Detect which cell encompasses the target text, then output its [X, Y] center coordinate. 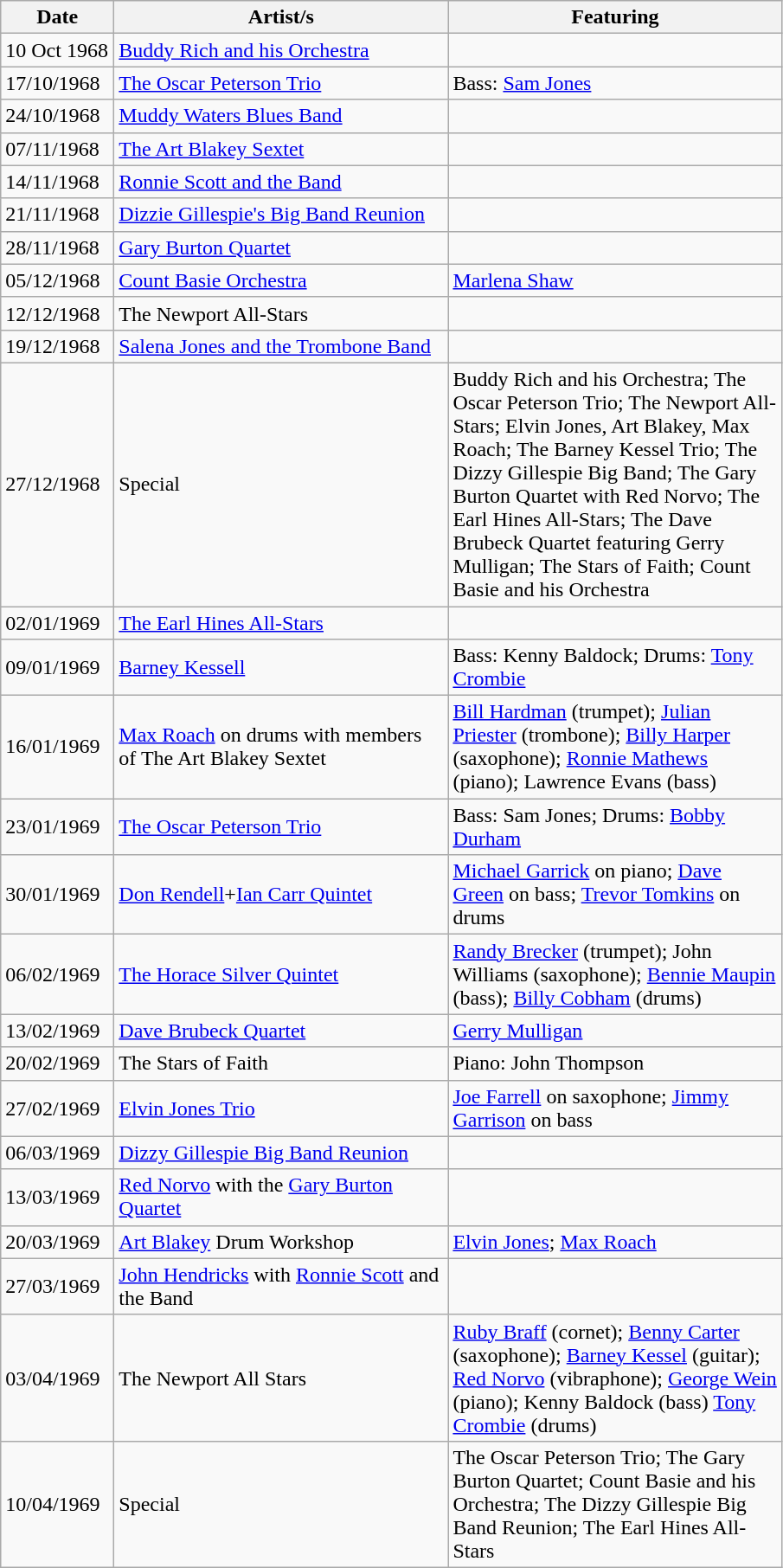
Bass: Sam Jones; Drums: Bobby Durham [615, 827]
03/04/1969 [57, 1378]
09/01/1969 [57, 668]
14/11/1968 [57, 182]
02/01/1969 [57, 622]
John Hendricks with Ronnie Scott and the Band [281, 1286]
Dizzie Gillespie's Big Band Reunion [281, 215]
17/10/1968 [57, 83]
27/03/1969 [57, 1286]
Dizzy Gillespie Big Band Reunion [281, 1153]
Bass: Sam Jones [615, 83]
Elvin Jones Trio [281, 1108]
Piano: John Thompson [615, 1064]
The Horace Silver Quintet [281, 974]
23/01/1969 [57, 827]
05/12/1968 [57, 280]
Artist/s [281, 17]
19/12/1968 [57, 346]
30/01/1969 [57, 895]
16/01/1969 [57, 748]
Elvin Jones; Max Roach [615, 1242]
Date [57, 17]
Max Roach on drums with members of The Art Blakey Sextet [281, 748]
Bass: Kenny Baldock; Drums: Tony Crombie [615, 668]
Barney Kessell [281, 668]
Red Norvo with the Gary Burton Quartet [281, 1198]
The Earl Hines All-Stars [281, 622]
The Art Blakey Sextet [281, 149]
28/11/1968 [57, 247]
Marlena Shaw [615, 280]
06/02/1969 [57, 974]
20/02/1969 [57, 1064]
Salena Jones and the Trombone Band [281, 346]
Buddy Rich and his Orchestra [281, 50]
20/03/1969 [57, 1242]
10/04/1969 [57, 1504]
13/03/1969 [57, 1198]
The Stars of Faith [281, 1064]
10 Oct 1968 [57, 50]
24/10/1968 [57, 116]
27/12/1968 [57, 485]
06/03/1969 [57, 1153]
Michael Garrick on piano; Dave Green on bass; Trevor Tomkins on drums [615, 895]
Bill Hardman (trumpet); Julian Priester (trombone); Billy Harper (saxophone); Ronnie Mathews (piano); Lawrence Evans (bass) [615, 748]
12/12/1968 [57, 313]
27/02/1969 [57, 1108]
Count Basie Orchestra [281, 280]
Dave Brubeck Quartet [281, 1031]
Gary Burton Quartet [281, 247]
Joe Farrell on saxophone; Jimmy Garrison on bass [615, 1108]
The Newport All Stars [281, 1378]
13/02/1969 [57, 1031]
Art Blakey Drum Workshop [281, 1242]
Muddy Waters Blues Band [281, 116]
Randy Brecker (trumpet); John Williams (saxophone); Bennie Maupin (bass); Billy Cobham (drums) [615, 974]
The Newport All-Stars [281, 313]
Ronnie Scott and the Band [281, 182]
Don Rendell+Ian Carr Quintet [281, 895]
Featuring [615, 17]
The Oscar Peterson Trio; The Gary Burton Quartet; Count Basie and his Orchestra; The Dizzy Gillespie Big Band Reunion; The Earl Hines All-Stars [615, 1504]
07/11/1968 [57, 149]
Gerry Mulligan [615, 1031]
21/11/1968 [57, 215]
